From the cell containing the given text, extract its center point as (X, Y) coordinate. 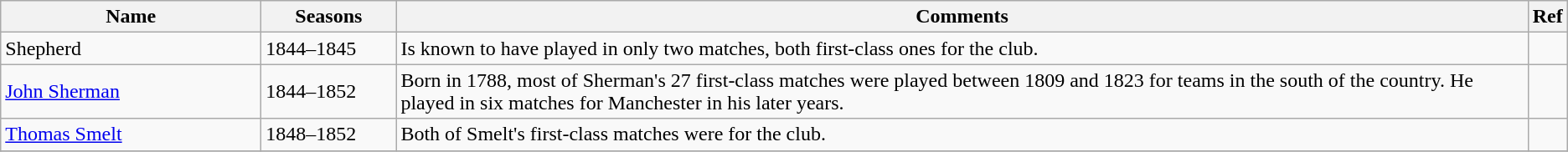
Both of Smelt's first-class matches were for the club. (962, 134)
Seasons (328, 17)
Name (131, 17)
1844–1845 (328, 48)
John Sherman (131, 92)
Thomas Smelt (131, 134)
Is known to have played in only two matches, both first-class ones for the club. (962, 48)
1848–1852 (328, 134)
Ref (1548, 17)
1844–1852 (328, 92)
Shepherd (131, 48)
Comments (962, 17)
